Scan for the cell matching the given text and deliver its (X, Y) coordinate at center. 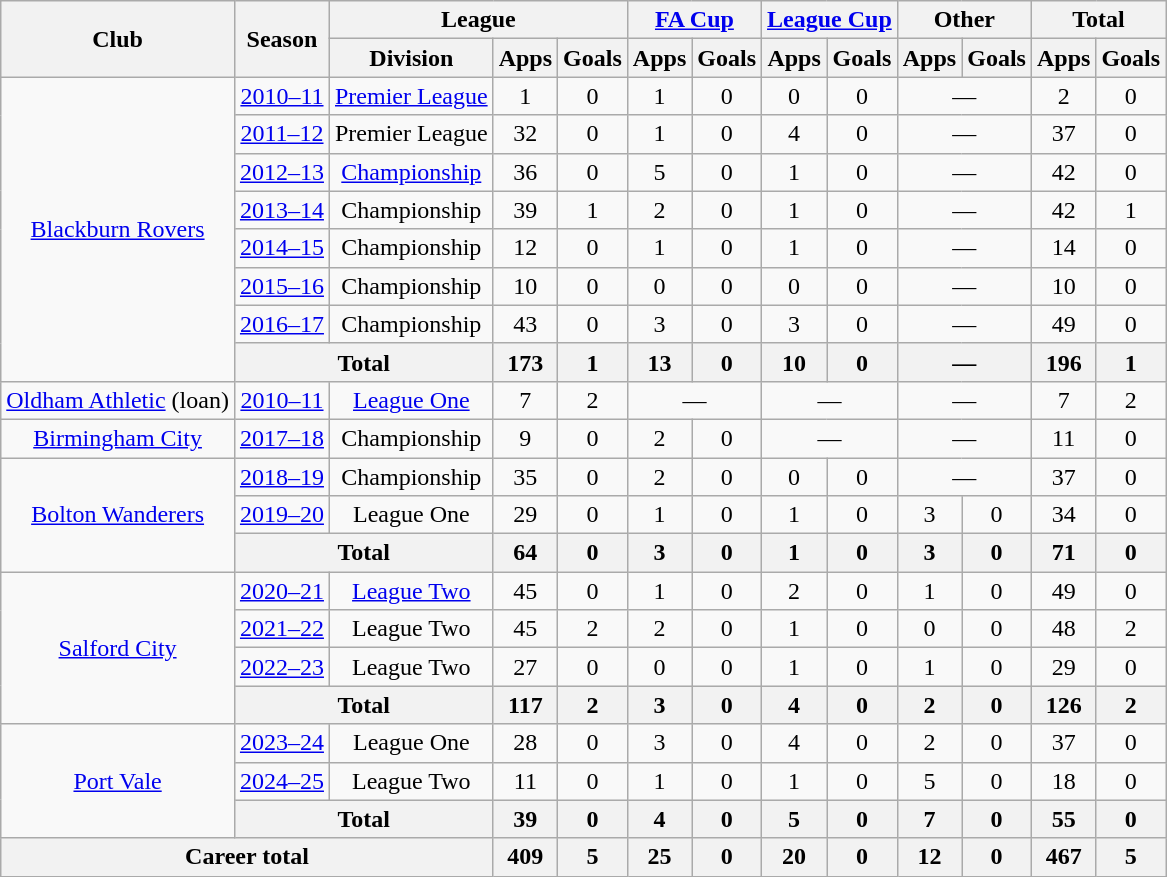
2014–15 (282, 248)
2017–18 (282, 438)
Birmingham City (118, 438)
2023–24 (282, 743)
71 (1063, 553)
Salford City (118, 648)
League (478, 20)
117 (525, 705)
2019–20 (282, 515)
League Cup (830, 20)
2011–12 (282, 134)
32 (525, 134)
64 (525, 553)
25 (659, 857)
FA Cup (694, 20)
Oldham Athletic (loan) (118, 400)
14 (1063, 248)
2021–22 (282, 629)
20 (794, 857)
Division (411, 58)
196 (1063, 362)
Port Vale (118, 781)
27 (525, 667)
2016–17 (282, 324)
9 (525, 438)
2024–25 (282, 781)
36 (525, 172)
43 (525, 324)
2022–23 (282, 667)
2020–21 (282, 591)
18 (1063, 781)
2012–13 (282, 172)
35 (525, 477)
Bolton Wanderers (118, 515)
55 (1063, 819)
126 (1063, 705)
Season (282, 39)
48 (1063, 629)
34 (1063, 515)
Blackburn Rovers (118, 229)
173 (525, 362)
28 (525, 743)
2015–16 (282, 286)
Other (964, 20)
Club (118, 39)
409 (525, 857)
Career total (247, 857)
467 (1063, 857)
13 (659, 362)
2013–14 (282, 210)
2018–19 (282, 477)
